Locate the cell with the specified text and output its (X, Y) center coordinate. 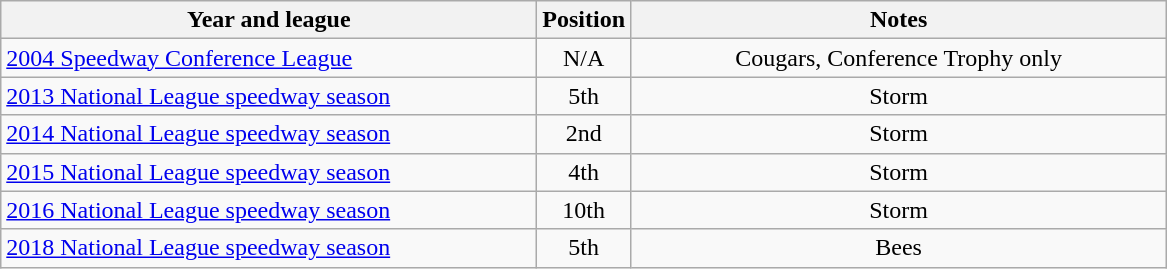
Year and league (269, 20)
2015 National League speedway season (269, 172)
2016 National League speedway season (269, 210)
Bees (899, 248)
2013 National League speedway season (269, 96)
2018 National League speedway season (269, 248)
2nd (584, 134)
10th (584, 210)
N/A (584, 58)
Notes (899, 20)
Position (584, 20)
4th (584, 172)
Cougars, Conference Trophy only (899, 58)
2014 National League speedway season (269, 134)
2004 Speedway Conference League (269, 58)
